Pinpoint the cell where the given text exists, returning its (X, Y) midpoint coordinate. 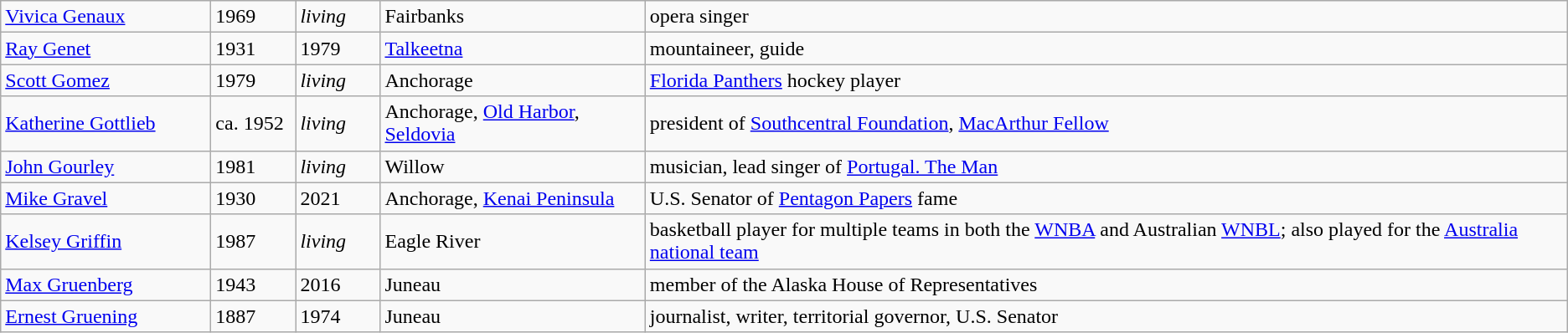
Eagle River (513, 241)
opera singer (1106, 17)
Fairbanks (513, 17)
1930 (253, 198)
2016 (338, 284)
Ernest Gruening (106, 316)
Kelsey Griffin (106, 241)
1943 (253, 284)
journalist, writer, territorial governor, U.S. Senator (1106, 316)
mountaineer, guide (1106, 49)
Willow (513, 166)
Talkeetna (513, 49)
Max Gruenberg (106, 284)
Anchorage, Kenai Peninsula (513, 198)
Scott Gomez (106, 80)
1981 (253, 166)
Anchorage (513, 80)
Anchorage, Old Harbor, Seldovia (513, 124)
president of Southcentral Foundation, MacArthur Fellow (1106, 124)
U.S. Senator of Pentagon Papers fame (1106, 198)
2021 (338, 198)
1969 (253, 17)
1987 (253, 241)
John Gourley (106, 166)
Ray Genet (106, 49)
1931 (253, 49)
Katherine Gottlieb (106, 124)
Vivica Genaux (106, 17)
musician, lead singer of Portugal. The Man (1106, 166)
1974 (338, 316)
Florida Panthers hockey player (1106, 80)
Mike Gravel (106, 198)
ca. 1952 (253, 124)
member of the Alaska House of Representatives (1106, 284)
1887 (253, 316)
basketball player for multiple teams in both the WNBA and Australian WNBL; also played for the Australia national team (1106, 241)
